From the cell containing the given text, extract its center point as (x, y) coordinate. 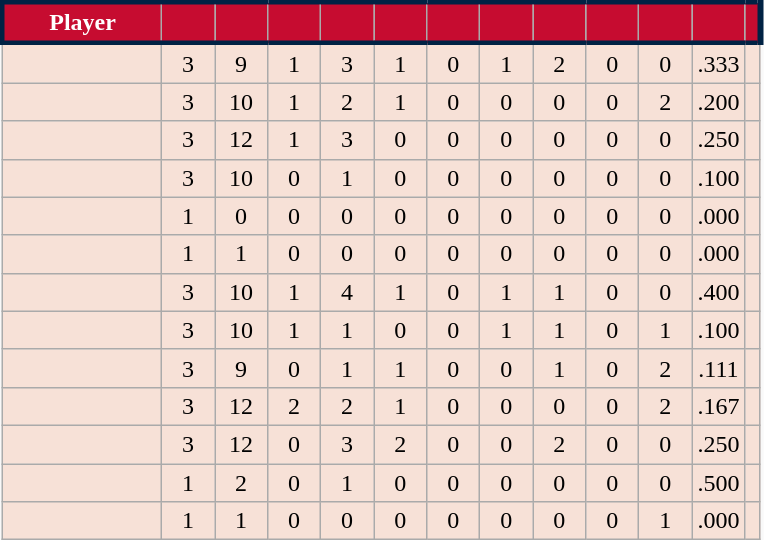
.200 (718, 102)
4 (348, 292)
.167 (718, 406)
.400 (718, 292)
Player (82, 22)
.500 (718, 483)
.111 (718, 368)
.333 (718, 63)
